Detect which cell encompasses the target text, then output its (X, Y) center coordinate. 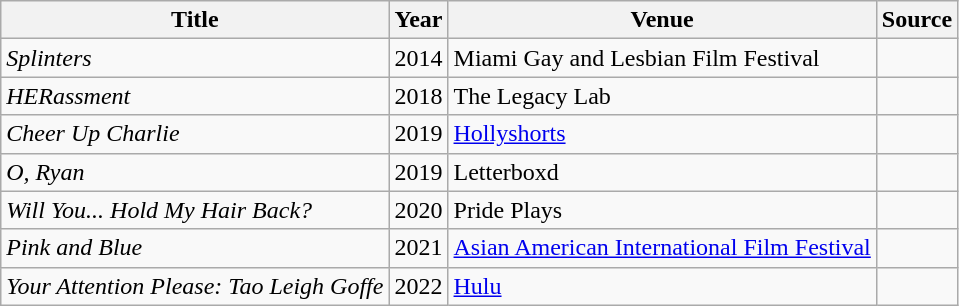
Pride Plays (662, 210)
Venue (662, 20)
Your Attention Please: Tao Leigh Goffe (195, 286)
Asian American International Film Festival (662, 248)
Pink and Blue (195, 248)
The Legacy Lab (662, 96)
Letterboxd (662, 172)
2022 (418, 286)
Miami Gay and Lesbian Film Festival (662, 58)
Cheer Up Charlie (195, 134)
Will You... Hold My Hair Back? (195, 210)
O, Ryan (195, 172)
Hollyshorts (662, 134)
Splinters (195, 58)
Title (195, 20)
Year (418, 20)
Hulu (662, 286)
2014 (418, 58)
2018 (418, 96)
2021 (418, 248)
Source (916, 20)
HERassment (195, 96)
2020 (418, 210)
